Capture the cell that displays the provided text and extract its (x, y) central coordinate. 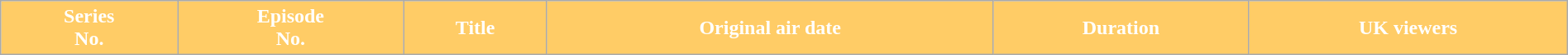
Duration (1121, 28)
UK viewers (1408, 28)
Title (475, 28)
SeriesNo. (89, 28)
EpisodeNo. (291, 28)
Original air date (770, 28)
